Output the [X, Y] coordinate of the center of the cell containing the given text.  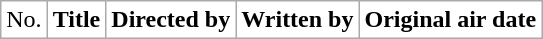
Original air date [450, 20]
Directed by [171, 20]
Title [76, 20]
Written by [298, 20]
No. [24, 20]
